From the cell containing the given text, extract its center point as [x, y] coordinate. 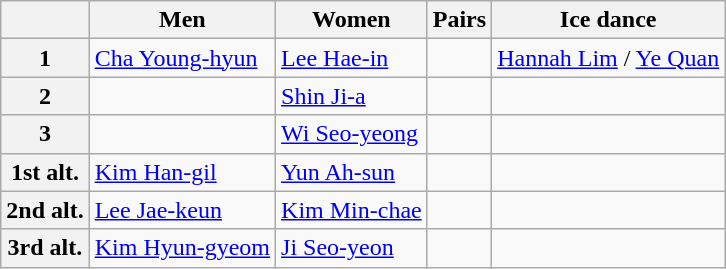
Wi Seo-yeong [352, 134]
1 [45, 58]
Kim Hyun-gyeom [182, 248]
Ji Seo-yeon [352, 248]
Pairs [459, 20]
Men [182, 20]
Ice dance [608, 20]
3rd alt. [45, 248]
2nd alt. [45, 210]
Cha Young-hyun [182, 58]
Shin Ji-a [352, 96]
1st alt. [45, 172]
Kim Han-gil [182, 172]
Lee Jae-keun [182, 210]
Kim Min-chae [352, 210]
3 [45, 134]
Women [352, 20]
Hannah Lim / Ye Quan [608, 58]
2 [45, 96]
Yun Ah-sun [352, 172]
Lee Hae-in [352, 58]
